From the cell containing the given text, extract its center point as [X, Y] coordinate. 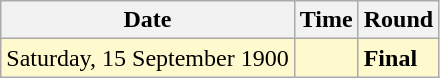
Date [148, 20]
Final [398, 58]
Saturday, 15 September 1900 [148, 58]
Round [398, 20]
Time [326, 20]
